Pinpoint the cell where the given text exists, returning its [X, Y] midpoint coordinate. 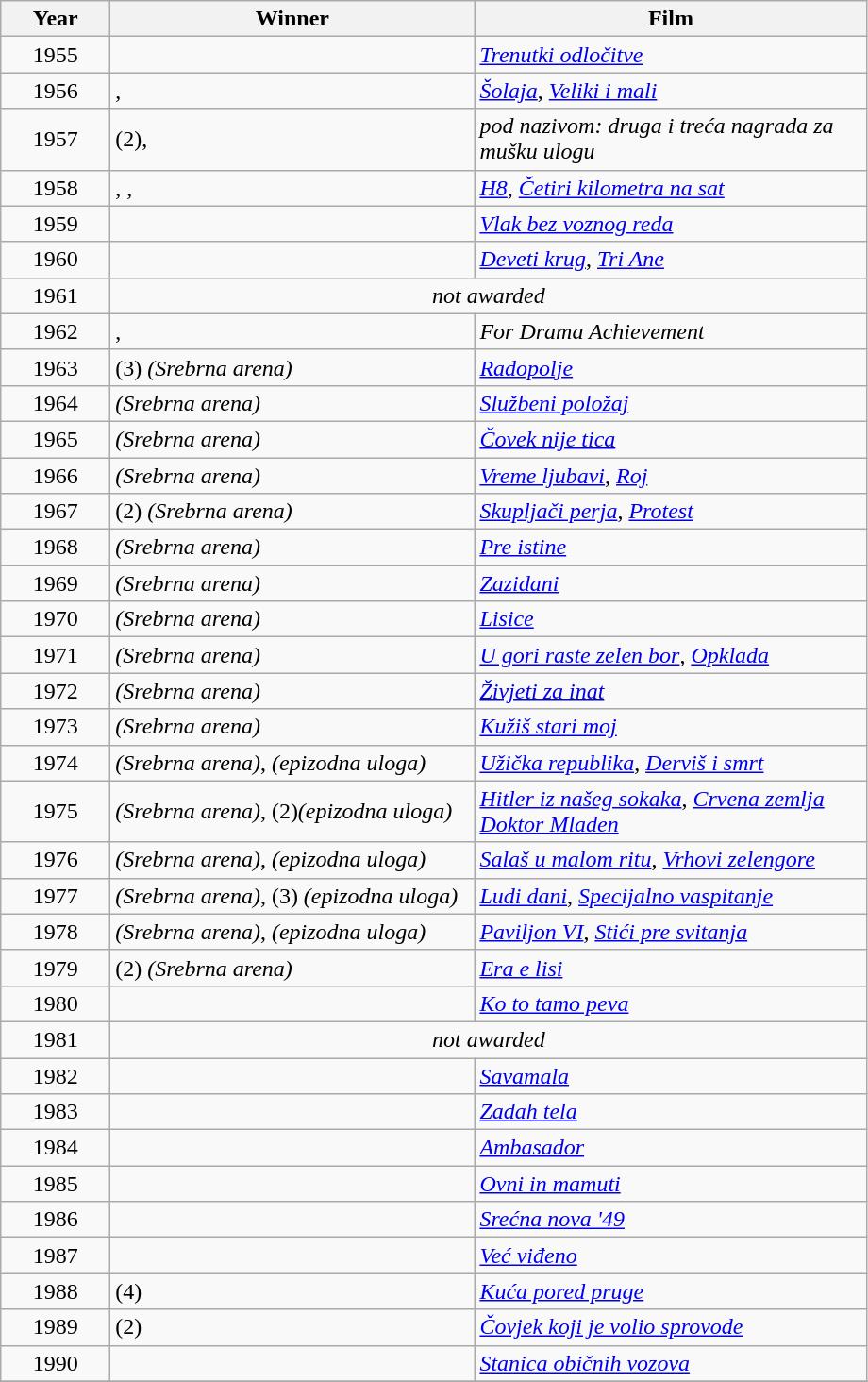
Hitler iz našeg sokaka, Crvena zemlja Doktor Mladen [671, 812]
(2) [292, 1327]
Zazidani [671, 583]
Službeni položaj [671, 403]
1975 [56, 812]
Year [56, 19]
1958 [56, 188]
Čovek nije tica [671, 439]
1955 [56, 55]
1968 [56, 548]
1972 [56, 691]
Pre istine [671, 548]
1973 [56, 727]
For Drama Achievement [671, 331]
Vreme ljubavi, Roj [671, 475]
Skupljači perja, Protest [671, 512]
1980 [56, 1003]
Stanica običnih vozova [671, 1363]
Ko to tamo peva [671, 1003]
(3) (Srebrna arena) [292, 367]
1959 [56, 224]
Ambasador [671, 1148]
(2), [292, 140]
1974 [56, 763]
1970 [56, 619]
1981 [56, 1039]
1986 [56, 1220]
Zadah tela [671, 1112]
1960 [56, 260]
Užička republika, Derviš i smrt [671, 763]
Čovjek koji je volio sprovode [671, 1327]
H8, Četiri kilometra na sat [671, 188]
Srećna nova '49 [671, 1220]
1987 [56, 1256]
1969 [56, 583]
1983 [56, 1112]
Salaš u malom ritu, Vrhovi zelengore [671, 860]
Ovni in mamuti [671, 1184]
(Srebrna arena), (2)(epizodna uloga) [292, 812]
1984 [56, 1148]
(4) [292, 1291]
1985 [56, 1184]
1989 [56, 1327]
Ludi dani, Specijalno vaspitanje [671, 896]
Živjeti za inat [671, 691]
1976 [56, 860]
1990 [56, 1363]
1961 [56, 295]
1978 [56, 932]
1957 [56, 140]
Već viđeno [671, 1256]
, , [292, 188]
(Srebrna arena), (3) (epizodna uloga) [292, 896]
1956 [56, 91]
1982 [56, 1075]
Deveti krug, Tri Ane [671, 260]
1979 [56, 968]
1965 [56, 439]
1977 [56, 896]
1964 [56, 403]
1966 [56, 475]
Savamala [671, 1075]
Paviljon VI, Stići pre svitanja [671, 932]
Kuća pored pruge [671, 1291]
1962 [56, 331]
1971 [56, 655]
1967 [56, 512]
1988 [56, 1291]
Lisice [671, 619]
Vlak bez voznog reda [671, 224]
Radopolje [671, 367]
1963 [56, 367]
U gori raste zelen bor, Opklada [671, 655]
Film [671, 19]
Era e lisi [671, 968]
Trenutki odločitve [671, 55]
Kužiš stari moj [671, 727]
Winner [292, 19]
Šolaja, Veliki i mali [671, 91]
pod nazivom: druga i treća nagrada za mušku ulogu [671, 140]
